Detect which cell encompasses the target text, then output its [X, Y] center coordinate. 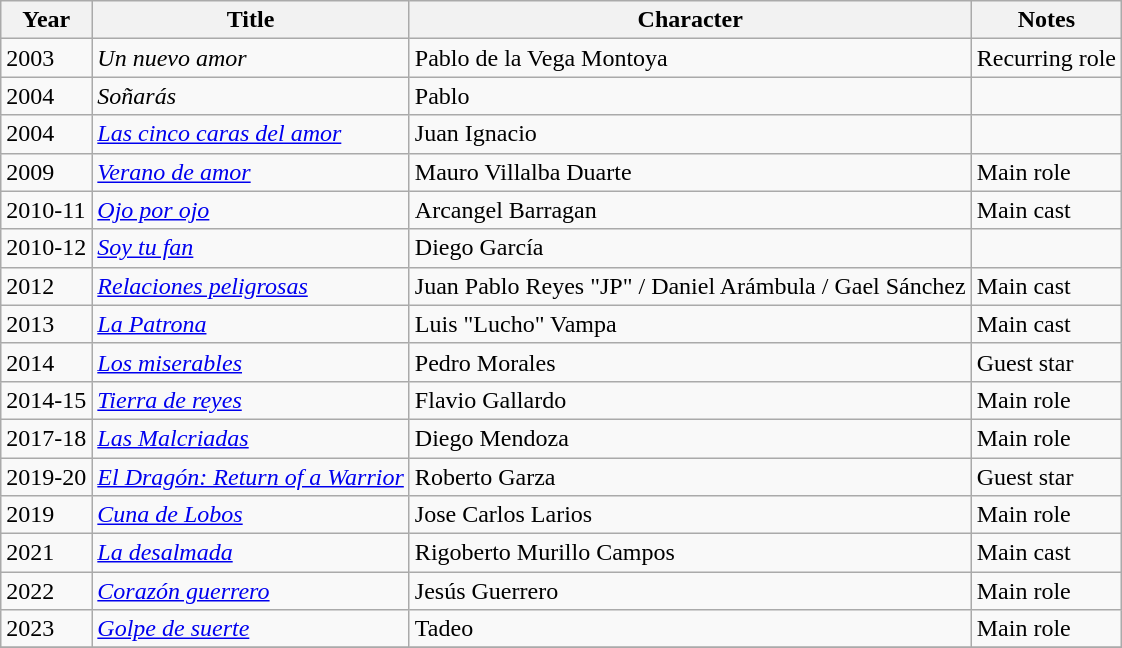
La Patrona [251, 324]
Pablo de la Vega Montoya [690, 58]
2022 [46, 591]
2023 [46, 629]
Luis "Lucho" Vampa [690, 324]
Las Malcriadas [251, 438]
Diego García [690, 248]
Character [690, 20]
2017-18 [46, 438]
La desalmada [251, 553]
Relaciones peligrosas [251, 286]
Golpe de suerte [251, 629]
Pablo [690, 96]
2012 [46, 286]
Title [251, 20]
Los miserables [251, 362]
Roberto Garza [690, 477]
Tadeo [690, 629]
Arcangel Barragan [690, 210]
Pedro Morales [690, 362]
Jose Carlos Larios [690, 515]
Notes [1046, 20]
Jesús Guerrero [690, 591]
Tierra de reyes [251, 400]
El Dragón: Return of a Warrior [251, 477]
Ojo por ojo [251, 210]
Soñarás [251, 96]
2014-15 [46, 400]
2021 [46, 553]
Recurring role [1046, 58]
Cuna de Lobos [251, 515]
Las cinco caras del amor [251, 134]
2013 [46, 324]
Corazón guerrero [251, 591]
Year [46, 20]
Mauro Villalba Duarte [690, 172]
2014 [46, 362]
Diego Mendoza [690, 438]
Rigoberto Murillo Campos [690, 553]
2003 [46, 58]
Un nuevo amor [251, 58]
Flavio Gallardo [690, 400]
2010-12 [46, 248]
Juan Ignacio [690, 134]
Juan Pablo Reyes "JP" / Daniel Arámbula / Gael Sánchez [690, 286]
2009 [46, 172]
2019 [46, 515]
Verano de amor [251, 172]
2010-11 [46, 210]
Soy tu fan [251, 248]
2019-20 [46, 477]
